Find where the given text appears and provide that cell's center as (X, Y) coordinate. 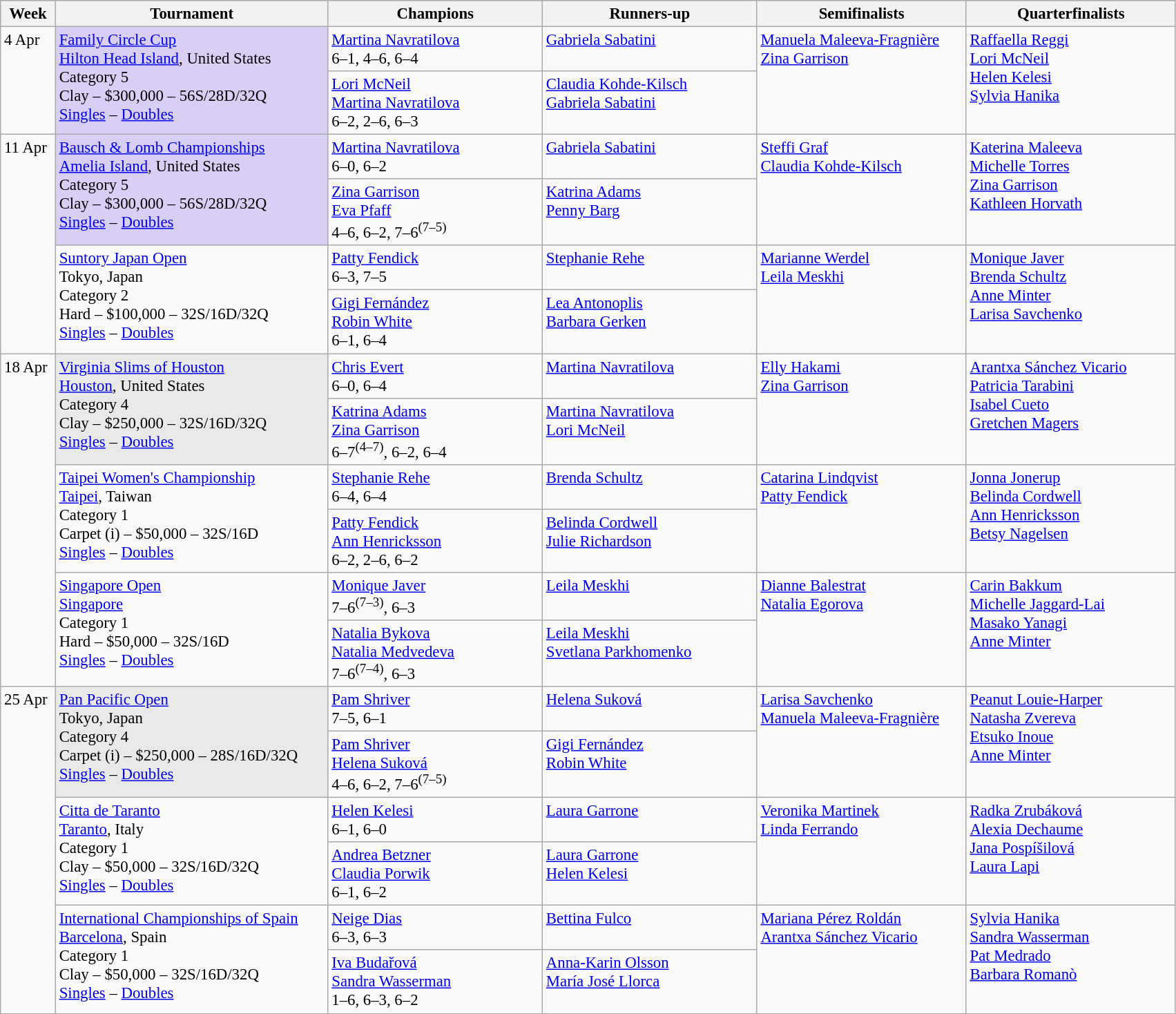
Lori McNeil Martina Navratilova 6–2, 2–6, 6–3 (435, 103)
Belinda Cordwell Julie Richardson (650, 541)
Leila Meskhi (650, 597)
Chris Evert6–0, 6–4 (435, 376)
Elly Hakami Zina Garrison (862, 409)
Helen Kelesi 6–1, 6–0 (435, 821)
Iva Budařová Sandra Wasserman1–6, 6–3, 6–2 (435, 982)
Veronika Martinek Linda Ferrando (862, 852)
Arantxa Sánchez Vicario Patricia Tarabini Isabel Cueto Gretchen Magers (1070, 409)
Steffi Graf Claudia Kohde-Kilsch (862, 191)
Natalia Bykova Natalia Medvedeva 7–6(7–4), 6–3 (435, 653)
Family Circle CupHilton Head Island, United StatesCategory 5 Clay – $300,000 – 56S/28D/32Q Singles – Doubles (192, 81)
Andrea Betzner Claudia Porwik6–1, 6–2 (435, 874)
Carin Bakkum Michelle Jaggard-Lai Masako Yanagi Anne Minter (1070, 630)
Pam Shriver Helena Suková 4–6, 6–2, 7–6(7–5) (435, 765)
11 Apr (28, 245)
Katrina Adams Zina Garrison6–7(4–7), 6–2, 6–4 (435, 431)
Patty Fendick Ann Henricksson6–2, 2–6, 6–2 (435, 541)
Claudia Kohde-Kilsch Gabriela Sabatini (650, 103)
Laura Garrone (650, 821)
18 Apr (28, 520)
Stephanie Rehe6–4, 6–4 (435, 486)
Singapore Open Singapore Category 1 Hard – $50,000 – 32S/16D Singles – Doubles (192, 630)
Pan Pacific OpenTokyo, Japan Category 4 Carpet (i) – $250,000 – 28S/16D/32Q Singles – Doubles (192, 742)
Taipei Women's ChampionshipTaipei, TaiwanCategory 1 Carpet (i) – $50,000 – 32S/16D Singles – Doubles (192, 518)
Dianne Balestrat Natalia Egorova (862, 630)
25 Apr (28, 850)
Peanut Louie-Harper Natasha Zvereva Etsuko Inoue Anne Minter (1070, 742)
Champions (435, 14)
Citta de TarantoTaranto, Italy Category 1 Clay – $50,000 – 32S/16D/32Q Singles – Doubles (192, 852)
Patty Fendick6–3, 7–5 (435, 268)
Week (28, 14)
Martina Navratilova (650, 376)
Pam Shriver7–5, 6–1 (435, 709)
Bettina Fulco (650, 928)
Katrina Adams Penny Barg (650, 212)
Suntory Japan OpenTokyo, JapanCategory 2 Hard – $100,000 – 32S/16D/32Q Singles – Doubles (192, 300)
Leila Meskhi Svetlana Parkhomenko (650, 653)
Raffaella Reggi Lori McNeil Helen Kelesi Sylvia Hanika (1070, 81)
Zina Garrison Eva Pfaff 4–6, 6–2, 7–6(7–5) (435, 212)
Monique Javer Brenda Schultz Anne Minter Larisa Savchenko (1070, 300)
Martina Navratilova6–1, 4–6, 6–4 (435, 50)
Mariana Pérez Roldán Arantxa Sánchez Vicario (862, 959)
Gigi Fernández Robin White6–1, 6–4 (435, 322)
Runners-up (650, 14)
Stephanie Rehe (650, 268)
Lea Antonoplis Barbara Gerken (650, 322)
Sylvia Hanika Sandra Wasserman Pat Medrado Barbara Romanò (1070, 959)
Katerina Maleeva Michelle Torres Zina Garrison Kathleen Horvath (1070, 191)
4 Apr (28, 81)
Neige Dias 6–3, 6–3 (435, 928)
Larisa Savchenko Manuela Maleeva-Fragnière (862, 742)
Anna-Karin Olsson María José Llorca (650, 982)
Manuela Maleeva-Fragnière Zina Garrison (862, 81)
Radka Zrubáková Alexia Dechaume Jana Pospíšilová Laura Lapi (1070, 852)
Quarterfinalists (1070, 14)
International Championships of SpainBarcelona, Spain Category 1 Clay – $50,000 – 32S/16D/32Q Singles – Doubles (192, 959)
Marianne Werdel Leila Meskhi (862, 300)
Martina Navratilova6–0, 6–2 (435, 157)
Monique Javer 7–6(7–3), 6–3 (435, 597)
Catarina Lindqvist Patty Fendick (862, 518)
Virginia Slims of HoustonHouston, United StatesCategory 4 Clay – $250,000 – 32S/16D/32Q Singles – Doubles (192, 409)
Brenda Schultz (650, 486)
Jonna Jonerup Belinda Cordwell Ann Henricksson Betsy Nagelsen (1070, 518)
Tournament (192, 14)
Gigi Fernández Robin White (650, 765)
Laura Garrone Helen Kelesi (650, 874)
Bausch & Lomb ChampionshipsAmelia Island, United StatesCategory 5 Clay – $300,000 – 56S/28D/32Q Singles – Doubles (192, 191)
Semifinalists (862, 14)
Martina Navratilova Lori McNeil (650, 431)
Helena Suková (650, 709)
